For the text-containing cell, return its midpoint in (x, y) coordinate format. 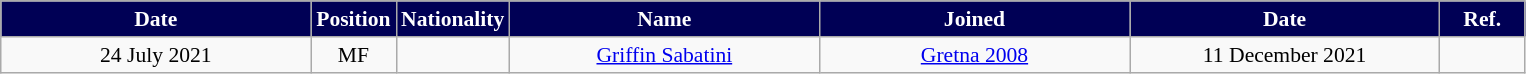
Gretna 2008 (974, 55)
Joined (974, 19)
Griffin Sabatini (664, 55)
24 July 2021 (156, 55)
Ref. (1482, 19)
Nationality (452, 19)
Name (664, 19)
11 December 2021 (1285, 55)
MF (354, 55)
Position (354, 19)
